From the cell containing the given text, extract its center point as (x, y) coordinate. 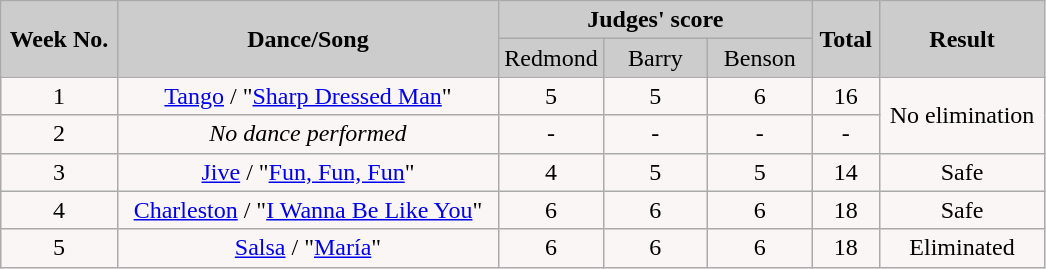
Barry (655, 58)
3 (59, 172)
Total (846, 39)
No elimination (962, 115)
Charleston / "I Wanna Be Like You" (308, 210)
2 (59, 134)
Benson (760, 58)
Dance/Song (308, 39)
14 (846, 172)
Week No. (59, 39)
Jive / "Fun, Fun, Fun" (308, 172)
16 (846, 96)
Judges' score (656, 20)
1 (59, 96)
Eliminated (962, 248)
Salsa / "María" (308, 248)
Tango / "Sharp Dressed Man" (308, 96)
Result (962, 39)
No dance performed (308, 134)
Redmond (551, 58)
